Pinpoint the cell where the given text exists, returning its (x, y) midpoint coordinate. 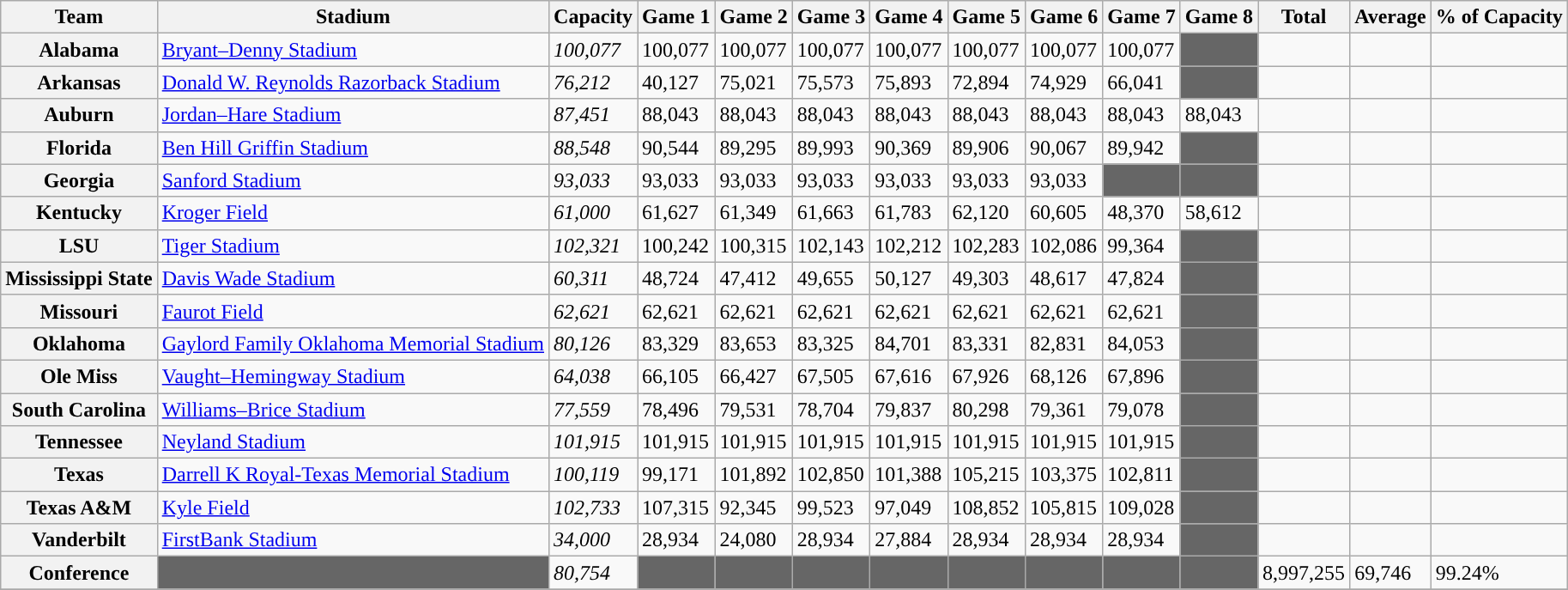
90,067 (1063, 148)
47,824 (1141, 278)
99,171 (676, 475)
64,038 (594, 376)
Team (79, 17)
34,000 (594, 540)
100,119 (594, 475)
Arkansas (79, 82)
Game 8 (1219, 17)
84,701 (909, 344)
Game 7 (1141, 17)
Kyle Field (353, 508)
97,049 (909, 508)
% of Capacity (1498, 17)
77,559 (594, 410)
102,143 (831, 246)
89,295 (754, 148)
102,811 (1141, 475)
49,303 (986, 278)
89,993 (831, 148)
Oklahoma (79, 344)
Ben Hill Griffin Stadium (353, 148)
99,364 (1141, 246)
75,021 (754, 82)
60,311 (594, 278)
50,127 (909, 278)
Williams–Brice Stadium (353, 410)
80,298 (986, 410)
103,375 (1063, 475)
102,733 (594, 508)
Tiger Stadium (353, 246)
66,427 (754, 376)
Mississippi State (79, 278)
48,724 (676, 278)
78,496 (676, 410)
Capacity (594, 17)
Game 1 (676, 17)
Gaylord Family Oklahoma Memorial Stadium (353, 344)
88,548 (594, 148)
105,215 (986, 475)
101,892 (754, 475)
48,370 (1141, 213)
27,884 (909, 540)
82,831 (1063, 344)
105,815 (1063, 508)
60,605 (1063, 213)
107,315 (676, 508)
102,086 (1063, 246)
Georgia (79, 180)
Auburn (79, 115)
83,653 (754, 344)
Conference (79, 573)
Bryant–Denny Stadium (353, 50)
61,783 (909, 213)
47,412 (754, 278)
LSU (79, 246)
84,053 (1141, 344)
49,655 (831, 278)
108,852 (986, 508)
48,617 (1063, 278)
74,929 (1063, 82)
Vanderbilt (79, 540)
78,704 (831, 410)
68,126 (1063, 376)
69,746 (1390, 573)
South Carolina (79, 410)
76,212 (594, 82)
87,451 (594, 115)
67,926 (986, 376)
Faurot Field (353, 311)
61,000 (594, 213)
Texas (79, 475)
Game 5 (986, 17)
Game 4 (909, 17)
58,612 (1219, 213)
Total (1305, 17)
61,349 (754, 213)
Missouri (79, 311)
90,544 (676, 148)
79,078 (1141, 410)
67,505 (831, 376)
102,212 (909, 246)
83,329 (676, 344)
24,080 (754, 540)
Game 2 (754, 17)
Donald W. Reynolds Razorback Stadium (353, 82)
83,331 (986, 344)
102,850 (831, 475)
8,997,255 (1305, 573)
83,325 (831, 344)
Jordan–Hare Stadium (353, 115)
90,369 (909, 148)
101,388 (909, 475)
109,028 (1141, 508)
75,893 (909, 82)
67,616 (909, 376)
Texas A&M (79, 508)
40,127 (676, 82)
92,345 (754, 508)
75,573 (831, 82)
66,105 (676, 376)
80,754 (594, 573)
Kroger Field (353, 213)
79,531 (754, 410)
Average (1390, 17)
66,041 (1141, 82)
79,361 (1063, 410)
Alabama (79, 50)
100,242 (676, 246)
102,321 (594, 246)
99.24% (1498, 573)
80,126 (594, 344)
89,942 (1141, 148)
102,283 (986, 246)
Game 6 (1063, 17)
FirstBank Stadium (353, 540)
Tennessee (79, 442)
Florida (79, 148)
79,837 (909, 410)
Sanford Stadium (353, 180)
100,315 (754, 246)
99,523 (831, 508)
Davis Wade Stadium (353, 278)
62,120 (986, 213)
Stadium (353, 17)
Neyland Stadium (353, 442)
72,894 (986, 82)
Vaught–Hemingway Stadium (353, 376)
Darrell K Royal-Texas Memorial Stadium (353, 475)
Ole Miss (79, 376)
61,663 (831, 213)
Game 3 (831, 17)
89,906 (986, 148)
Kentucky (79, 213)
67,896 (1141, 376)
61,627 (676, 213)
